Scan for the cell matching the given text and deliver its (x, y) coordinate at center. 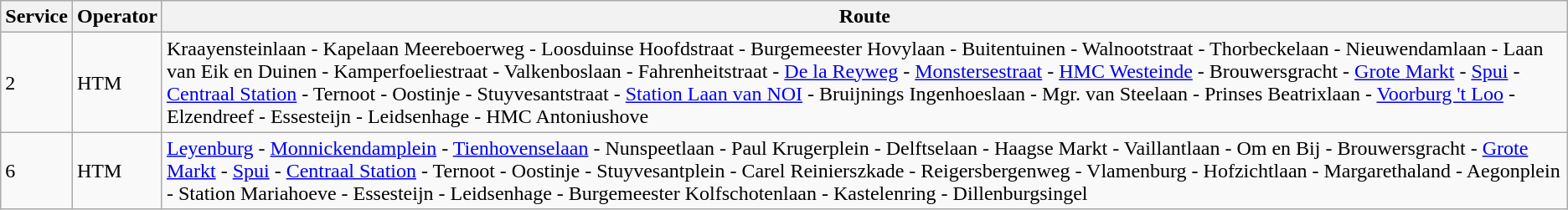
2 (37, 82)
Operator (117, 17)
Service (37, 17)
6 (37, 171)
Route (864, 17)
